For the text-containing cell, return its midpoint in (X, Y) coordinate format. 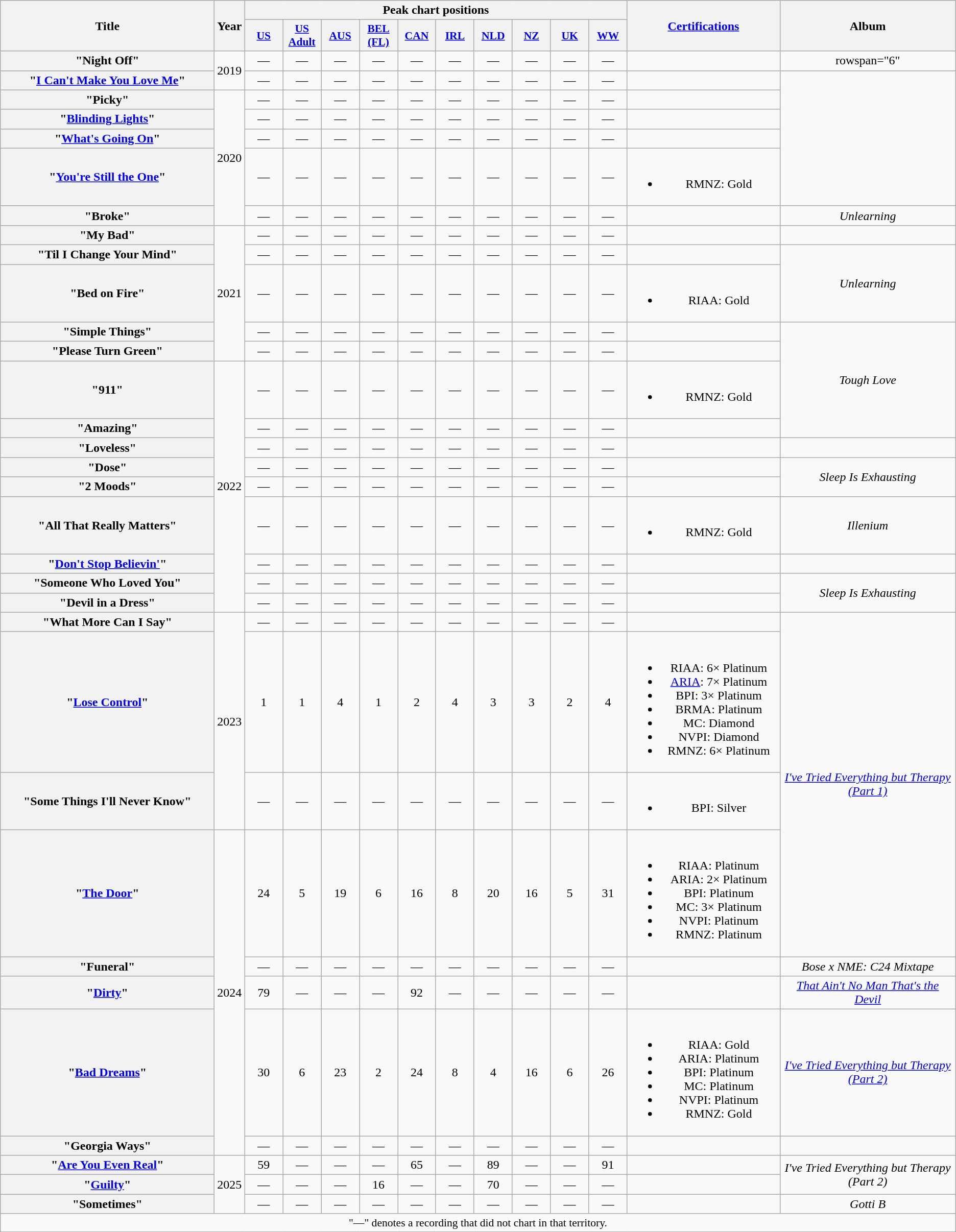
Bose x NME: C24 Mixtape (868, 967)
RIAA: PlatinumARIA: 2× PlatinumBPI: PlatinumMC: 3× PlatinumNVPI: PlatinumRMNZ: Platinum (704, 893)
20 (493, 893)
"The Door" (107, 893)
BPI: Silver (704, 801)
"Are You Even Real" (107, 1165)
"I Can't Make You Love Me" (107, 80)
"2 Moods" (107, 487)
"My Bad" (107, 235)
"Someone Who Loved You" (107, 583)
2024 (230, 993)
23 (340, 1073)
AUS (340, 36)
"Dirty" (107, 993)
Album (868, 26)
"Lose Control" (107, 702)
"What's Going On" (107, 138)
"Please Turn Green" (107, 351)
UK (570, 36)
Peak chart positions (436, 10)
2020 (230, 157)
"Don't Stop Believin'" (107, 564)
Title (107, 26)
NLD (493, 36)
2021 (230, 293)
RIAA: 6× PlatinumARIA: 7× PlatinumBPI: 3× PlatinumBRMA: PlatinumMC: DiamondNVPI: DiamondRMNZ: 6× Platinum (704, 702)
2023 (230, 721)
79 (264, 993)
19 (340, 893)
"Simple Things" (107, 332)
30 (264, 1073)
2022 (230, 487)
70 (493, 1185)
USAdult (302, 36)
"Broke" (107, 215)
"Picky" (107, 100)
RIAA: Gold (704, 293)
"Guilty" (107, 1185)
Tough Love (868, 380)
31 (608, 893)
89 (493, 1165)
"You're Still the One" (107, 177)
"Til I Change Your Mind" (107, 254)
BEL(FL) (379, 36)
RIAA: GoldARIA: PlatinumBPI: PlatinumMC: PlatinumNVPI: PlatinumRMNZ: Gold (704, 1073)
That Ain't No Man That's the Devil (868, 993)
"All That Really Matters" (107, 525)
91 (608, 1165)
"Some Things I'll Never Know" (107, 801)
"Funeral" (107, 967)
2025 (230, 1185)
Certifications (704, 26)
"Georgia Ways" (107, 1146)
"Blinding Lights" (107, 119)
2019 (230, 70)
"Bad Dreams" (107, 1073)
Year (230, 26)
IRL (455, 36)
"911" (107, 390)
"Devil in a Dress" (107, 602)
"What More Can I Say" (107, 622)
"Amazing" (107, 428)
CAN (417, 36)
NZ (531, 36)
rowspan="6" (868, 61)
Illenium (868, 525)
"Sometimes" (107, 1204)
65 (417, 1165)
WW (608, 36)
I've Tried Everything but Therapy (Part 1) (868, 784)
26 (608, 1073)
"Night Off" (107, 61)
"Bed on Fire" (107, 293)
US (264, 36)
92 (417, 993)
"Loveless" (107, 448)
Gotti B (868, 1204)
59 (264, 1165)
"—" denotes a recording that did not chart in that territory. (478, 1223)
"Dose" (107, 467)
